Identify which cell holds the provided text, then report its (x, y) central coordinate. 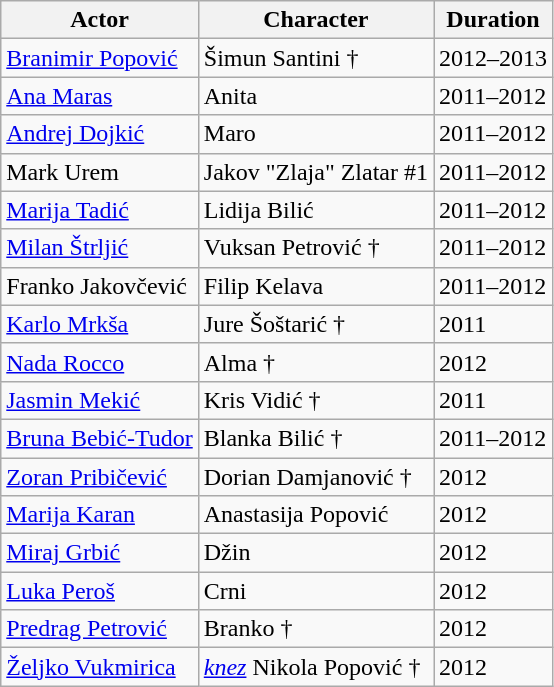
Branko † (316, 629)
Predrag Petrović (100, 629)
Anita (316, 96)
Luka Peroš (100, 591)
Branimir Popović (100, 58)
Džin (316, 553)
Nada Rocco (100, 362)
Filip Kelava (316, 286)
Crni (316, 591)
Željko Vukmirica (100, 667)
Jure Šoštarić † (316, 324)
Jasmin Mekić (100, 400)
Duration (494, 20)
Miraj Grbić (100, 553)
Jakov "Zlaja" Zlatar #1 (316, 172)
Mark Urem (100, 172)
knez Nikola Popović † (316, 667)
Lidija Bilić (316, 210)
Anastasija Popović (316, 515)
Alma † (316, 362)
Vuksan Petrović † (316, 248)
2012–2013 (494, 58)
Andrej Dojkić (100, 134)
Franko Jakovčević (100, 286)
Zoran Pribičević (100, 477)
Marija Tadić (100, 210)
Šimun Santini † (316, 58)
Bruna Bebić-Tudor (100, 438)
Kris Vidić † (316, 400)
Karlo Mrkša (100, 324)
Character (316, 20)
Marija Karan (100, 515)
Ana Maras (100, 96)
Blanka Bilić † (316, 438)
Milan Štrljić (100, 248)
Maro (316, 134)
Actor (100, 20)
Dorian Damjanović † (316, 477)
